For the text-containing cell, return its midpoint in [x, y] coordinate format. 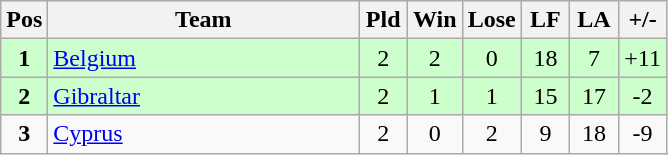
LF [546, 20]
9 [546, 134]
+11 [642, 58]
Pld [384, 20]
-9 [642, 134]
Pos [24, 20]
-2 [642, 96]
LA [594, 20]
15 [546, 96]
Lose [492, 20]
Belgium [204, 58]
7 [594, 58]
+/- [642, 20]
Team [204, 20]
3 [24, 134]
17 [594, 96]
Win [434, 20]
Cyprus [204, 134]
Gibraltar [204, 96]
